Pinpoint the cell where the given text exists, returning its (x, y) midpoint coordinate. 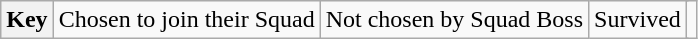
Chosen to join their Squad (186, 20)
Survived (638, 20)
Not chosen by Squad Boss (454, 20)
Key (27, 20)
